Detect which cell encompasses the target text, then output its [X, Y] center coordinate. 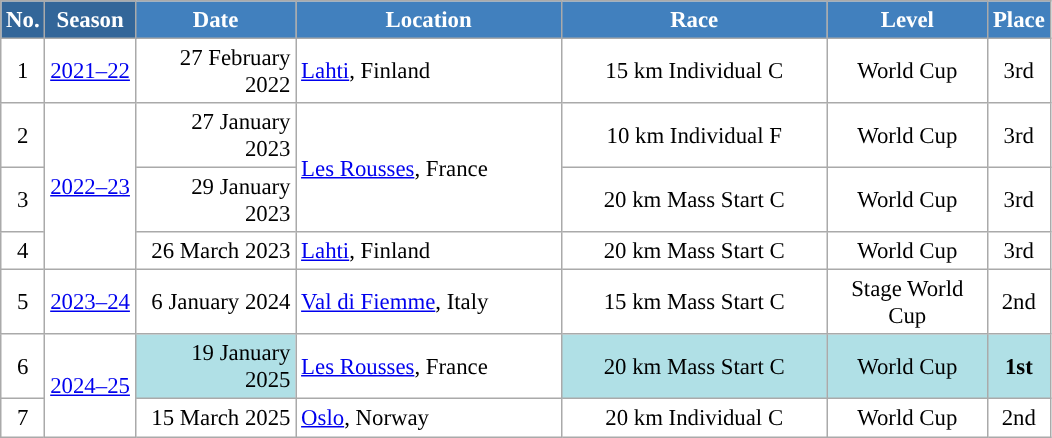
Season [90, 20]
4 [23, 251]
Place [1019, 20]
5 [23, 302]
1st [1019, 366]
Location [429, 20]
No. [23, 20]
15 March 2025 [216, 418]
2024–25 [90, 385]
27 January 2023 [216, 136]
2023–24 [90, 302]
20 km Individual C [694, 418]
15 km Mass Start C [694, 302]
1 [23, 72]
27 February 2022 [216, 72]
10 km Individual F [694, 136]
19 January 2025 [216, 366]
Val di Fiemme, Italy [429, 302]
2021–22 [90, 72]
2022–23 [90, 186]
7 [23, 418]
Level [908, 20]
Date [216, 20]
Stage World Cup [908, 302]
15 km Individual C [694, 72]
Race [694, 20]
2 [23, 136]
6 January 2024 [216, 302]
Oslo, Norway [429, 418]
29 January 2023 [216, 200]
6 [23, 366]
26 March 2023 [216, 251]
3 [23, 200]
